Provide the [X, Y] coordinate of the cell's center where the given text is located.  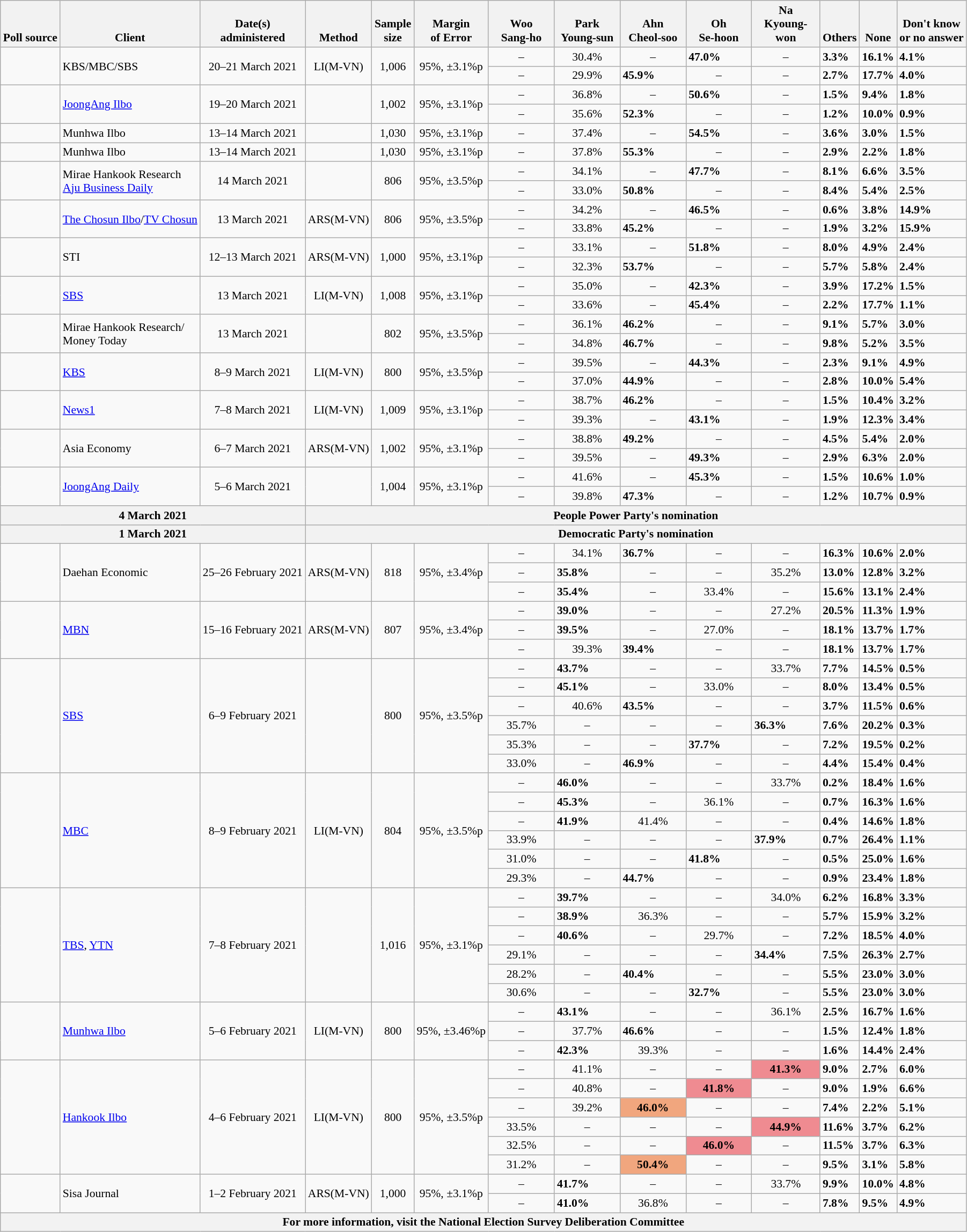
41.3% [786, 1069]
35.8% [587, 573]
MBN [130, 630]
Client [130, 24]
2.3% [840, 363]
39.4% [653, 649]
12.3% [878, 420]
38.7% [587, 401]
1,008 [393, 295]
4.1% [932, 57]
8–9 March 2021 [253, 372]
6–9 February 2021 [253, 716]
For more information, visit the National Election Survey Deliberation Committee [483, 1222]
52.3% [653, 114]
1,006 [393, 67]
None [878, 24]
4–6 February 2021 [253, 1117]
29.3% [522, 879]
47.3% [653, 496]
33.6% [587, 305]
47.0% [719, 57]
12.4% [878, 1031]
45.1% [587, 687]
30.4% [587, 57]
41.9% [587, 821]
49.3% [719, 458]
40.8% [587, 1089]
7.8% [840, 1203]
KBS/MBC/SBS [130, 67]
1 March 2021 [153, 534]
18.5% [878, 936]
4.4% [840, 764]
45.4% [719, 305]
41.4% [653, 821]
11.3% [878, 611]
33.1% [587, 248]
TBS, YTN [130, 945]
0.3% [932, 726]
3.6% [840, 133]
804 [393, 831]
Poll source [30, 24]
29.1% [522, 955]
Mirae Hankook Research/Money Today [130, 334]
Democratic Party's nomination [636, 534]
55.3% [653, 152]
46.5% [719, 210]
1,004 [393, 487]
16.8% [878, 897]
4.8% [932, 1184]
39.7% [587, 897]
15.6% [840, 592]
39.2% [587, 1108]
19.5% [878, 744]
5–6 February 2021 [253, 1031]
18.4% [878, 783]
35.4% [587, 592]
35.6% [587, 114]
5.1% [932, 1108]
26.4% [878, 840]
807 [393, 630]
31.0% [522, 859]
17.2% [878, 286]
33.5% [522, 1127]
Samplesize [393, 24]
46.7% [653, 343]
Others [840, 24]
The Chosun Ilbo/TV Chosun [130, 219]
14.4% [878, 1050]
7–8 March 2021 [253, 410]
39.0% [587, 611]
41.7% [587, 1184]
33.4% [719, 592]
MBC [130, 831]
29.7% [719, 936]
1–2 February 2021 [253, 1194]
4 March 2021 [153, 515]
28.2% [522, 974]
STI [130, 257]
7.4% [840, 1108]
Method [339, 24]
20.2% [878, 726]
802 [393, 334]
7.6% [840, 726]
NaKyoung-won [786, 24]
10.4% [878, 401]
38.8% [587, 439]
AhnCheol-soo [653, 24]
36.7% [653, 554]
5.2% [878, 343]
35.2% [786, 573]
46.9% [653, 764]
3.1% [878, 1165]
JoongAng Daily [130, 487]
50.8% [653, 190]
32.5% [522, 1146]
4.5% [840, 439]
45.9% [653, 76]
7.7% [840, 668]
Asia Economy [130, 448]
33.8% [587, 228]
11.6% [840, 1127]
8–9 February 2021 [253, 831]
34.8% [587, 343]
23.4% [878, 879]
45.2% [653, 228]
ParkYoung-sun [587, 24]
14.9% [932, 210]
Marginof Error [451, 24]
37.4% [587, 133]
41.0% [587, 1203]
3.8% [878, 210]
35.0% [587, 286]
25.0% [878, 859]
32.7% [719, 993]
Hankook Ilbo [130, 1117]
9.8% [840, 343]
16.1% [878, 57]
37.9% [786, 840]
39.8% [587, 496]
33.9% [522, 840]
Daehan Economic [130, 573]
43.7% [587, 668]
Don't knowor no answer [932, 24]
40.4% [653, 974]
818 [393, 573]
1,009 [393, 410]
14.5% [878, 668]
34.2% [587, 210]
51.8% [719, 248]
14 March 2021 [253, 181]
44.3% [719, 363]
44.7% [653, 879]
1.0% [932, 477]
WooSang-ho [522, 24]
34.4% [786, 955]
13.1% [878, 592]
6.0% [932, 1069]
41.1% [587, 1069]
People Power Party's nomination [636, 515]
31.2% [522, 1165]
29.9% [587, 76]
9.9% [840, 1184]
34.0% [786, 897]
News1 [130, 410]
26.3% [878, 955]
2.8% [840, 381]
95%, ±3.46%p [451, 1031]
9.4% [878, 95]
37.0% [587, 381]
16.7% [878, 1012]
46.6% [653, 1031]
OhSe-hoon [719, 24]
27.2% [786, 611]
JoongAng Ilbo [130, 104]
Date(s)administered [253, 24]
3.4% [932, 420]
8.1% [840, 172]
47.7% [719, 172]
Mirae Hankook ResearchAju Business Daily [130, 181]
3.9% [840, 286]
5–6 March 2021 [253, 487]
13.0% [840, 573]
KBS [130, 372]
12.8% [878, 573]
1,016 [393, 945]
7–8 February 2021 [253, 945]
14.6% [878, 821]
37.8% [587, 152]
10.7% [878, 496]
35.3% [522, 744]
38.9% [587, 917]
20–21 March 2021 [253, 67]
25–26 February 2021 [253, 573]
7.5% [840, 955]
15.4% [878, 764]
12–13 March 2021 [253, 257]
20.5% [840, 611]
53.7% [653, 267]
30.6% [522, 993]
19–20 March 2021 [253, 104]
54.5% [719, 133]
15–16 February 2021 [253, 630]
49.2% [653, 439]
Sisa Journal [130, 1194]
6–7 March 2021 [253, 448]
8.4% [840, 190]
32.3% [587, 267]
50.4% [653, 1165]
27.0% [719, 630]
50.6% [719, 95]
13.4% [878, 687]
41.6% [587, 477]
35.7% [522, 726]
43.5% [653, 706]
